Return the (x, y) coordinate for the center point of the cell that contains the specified text.  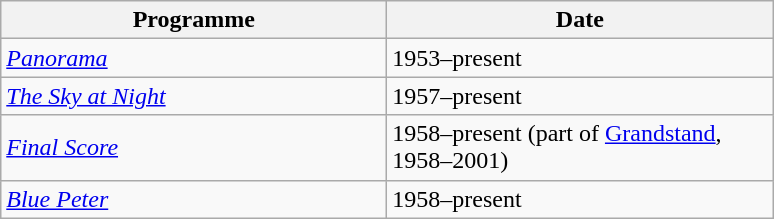
Final Score (194, 148)
1958–present (580, 199)
1958–present (part of Grandstand, 1958–2001) (580, 148)
Blue Peter (194, 199)
Date (580, 20)
1957–present (580, 96)
The Sky at Night (194, 96)
Programme (194, 20)
1953–present (580, 58)
Panorama (194, 58)
